For the text-containing cell, return its midpoint in [x, y] coordinate format. 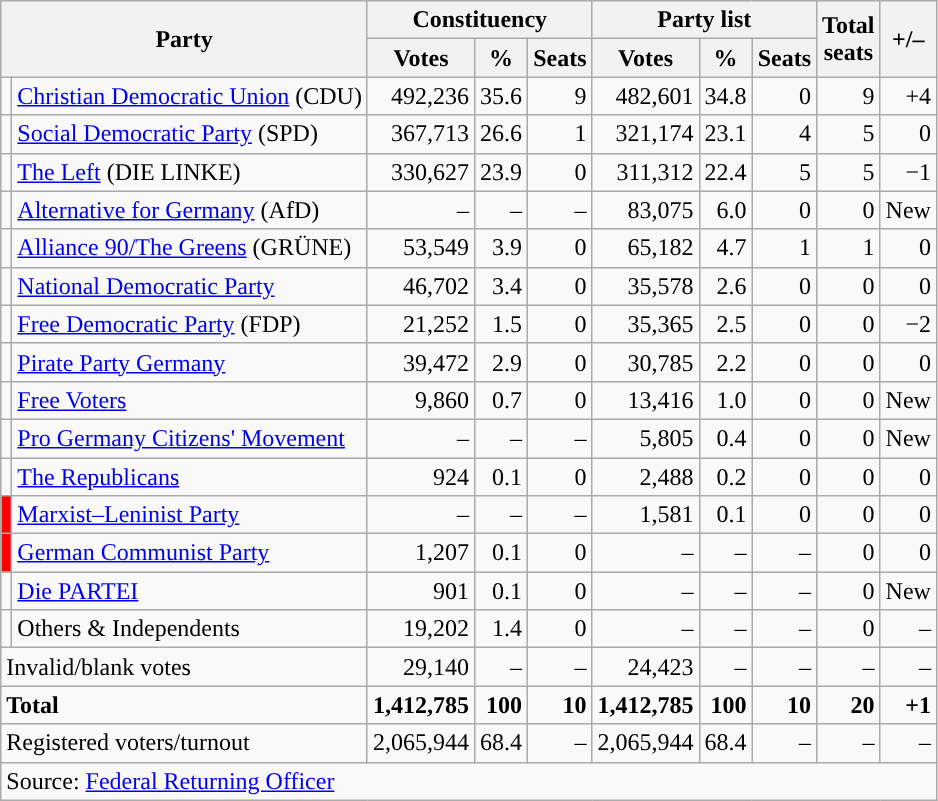
Alternative for Germany (AfD) [190, 210]
6.0 [726, 210]
0.7 [502, 400]
367,713 [420, 134]
1.0 [726, 400]
330,627 [420, 172]
0.2 [726, 477]
9,860 [420, 400]
Alliance 90/The Greens (GRÜNE) [190, 248]
2,488 [646, 477]
Social Democratic Party (SPD) [190, 134]
National Democratic Party [190, 286]
22.4 [726, 172]
+1 [908, 705]
0.4 [726, 438]
65,182 [646, 248]
492,236 [420, 96]
The Republicans [190, 477]
Invalid/blank votes [184, 667]
Die PARTEI [190, 591]
−2 [908, 324]
Christian Democratic Union (CDU) [190, 96]
+4 [908, 96]
1.4 [502, 629]
35,365 [646, 324]
Pro Germany Citizens' Movement [190, 438]
1,207 [420, 553]
34.8 [726, 96]
30,785 [646, 362]
23.9 [502, 172]
Constituency [480, 20]
53,549 [420, 248]
39,472 [420, 362]
24,423 [646, 667]
Party list [704, 20]
Marxist–Leninist Party [190, 515]
Party [184, 39]
Total [184, 705]
2.2 [726, 362]
482,601 [646, 96]
924 [420, 477]
Pirate Party Germany [190, 362]
2.5 [726, 324]
Others & Independents [190, 629]
3.4 [502, 286]
26.6 [502, 134]
Totalseats [849, 39]
−1 [908, 172]
Source: Federal Returning Officer [469, 781]
23.1 [726, 134]
19,202 [420, 629]
2.6 [726, 286]
83,075 [646, 210]
901 [420, 591]
The Left (DIE LINKE) [190, 172]
13,416 [646, 400]
2.9 [502, 362]
4.7 [726, 248]
20 [849, 705]
5,805 [646, 438]
German Communist Party [190, 553]
46,702 [420, 286]
29,140 [420, 667]
1,581 [646, 515]
321,174 [646, 134]
+/– [908, 39]
Free Democratic Party (FDP) [190, 324]
4 [784, 134]
1.5 [502, 324]
Free Voters [190, 400]
21,252 [420, 324]
Registered voters/turnout [184, 743]
35.6 [502, 96]
311,312 [646, 172]
35,578 [646, 286]
3.9 [502, 248]
